Search for the cell housing the specified text and yield its [X, Y] center coordinate. 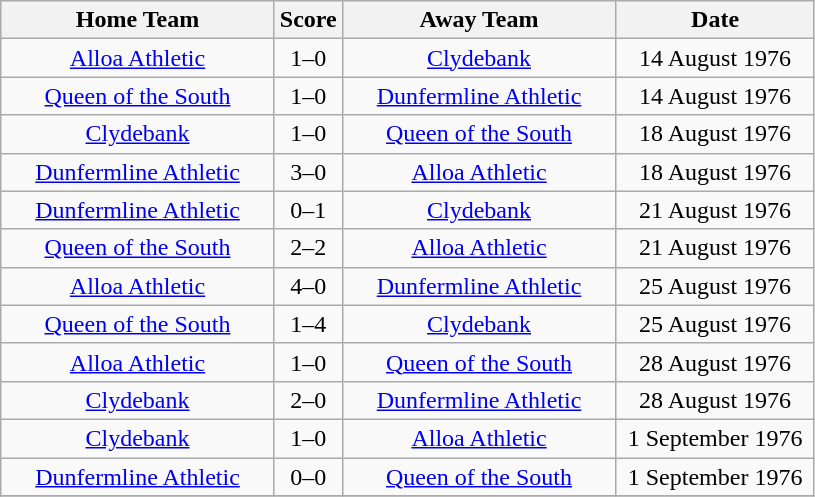
Score [308, 20]
2–0 [308, 400]
1–4 [308, 324]
0–0 [308, 477]
Date [716, 20]
4–0 [308, 286]
3–0 [308, 172]
0–1 [308, 210]
2–2 [308, 248]
Home Team [138, 20]
Away Team [479, 20]
